Return the (X, Y) coordinate for the center point of the cell that contains the specified text.  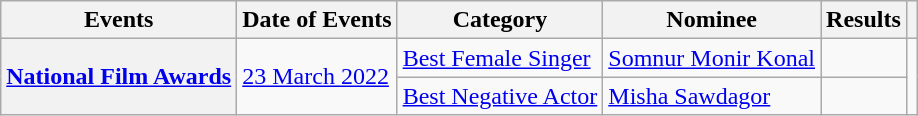
Category (500, 20)
Nominee (712, 20)
Somnur Monir Konal (712, 58)
National Film Awards (119, 77)
Date of Events (317, 20)
Best Negative Actor (500, 96)
23 March 2022 (317, 77)
Best Female Singer (500, 58)
Events (119, 20)
Results (864, 20)
Misha Sawdagor (712, 96)
